Return [X, Y] of the center of cell containing provided text 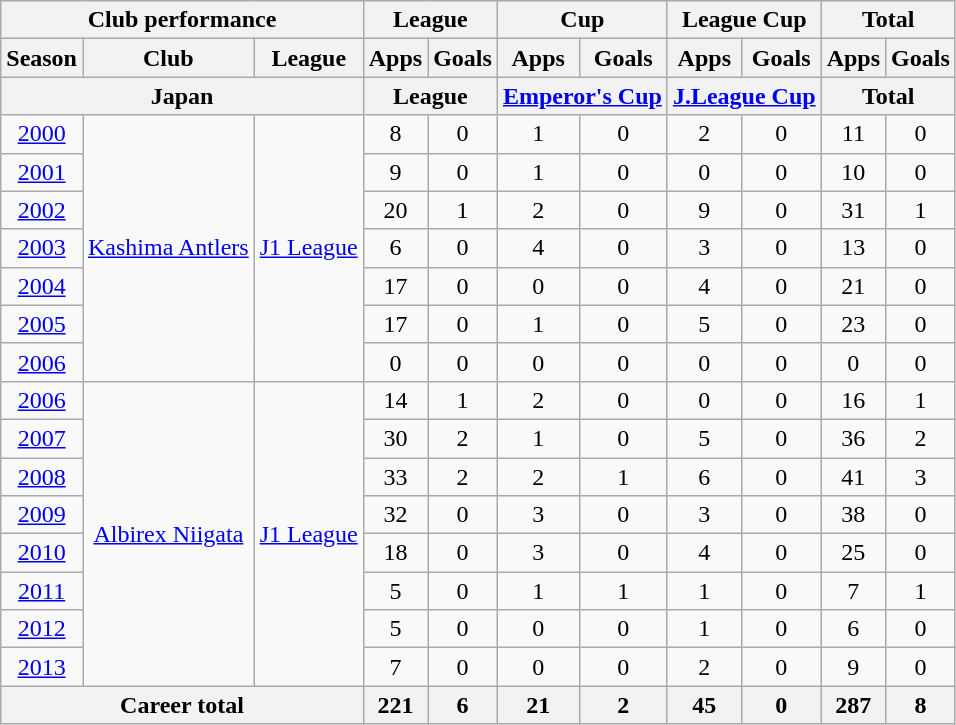
31 [853, 210]
2005 [42, 324]
2000 [42, 134]
2007 [42, 438]
Career total [182, 705]
2011 [42, 591]
20 [395, 210]
Albirex Niigata [168, 533]
Emperor's Cup [582, 96]
2013 [42, 667]
Cup [582, 20]
2010 [42, 553]
16 [853, 400]
33 [395, 477]
Club performance [182, 20]
Kashima Antlers [168, 248]
14 [395, 400]
League Cup [744, 20]
2009 [42, 515]
38 [853, 515]
J.League Cup [744, 96]
2003 [42, 248]
2008 [42, 477]
41 [853, 477]
2001 [42, 172]
287 [853, 705]
221 [395, 705]
10 [853, 172]
30 [395, 438]
2002 [42, 210]
13 [853, 248]
32 [395, 515]
36 [853, 438]
2004 [42, 286]
Season [42, 58]
23 [853, 324]
Club [168, 58]
2012 [42, 629]
Japan [182, 96]
18 [395, 553]
45 [704, 705]
11 [853, 134]
25 [853, 553]
